Search for the cell housing the specified text and yield its (X, Y) center coordinate. 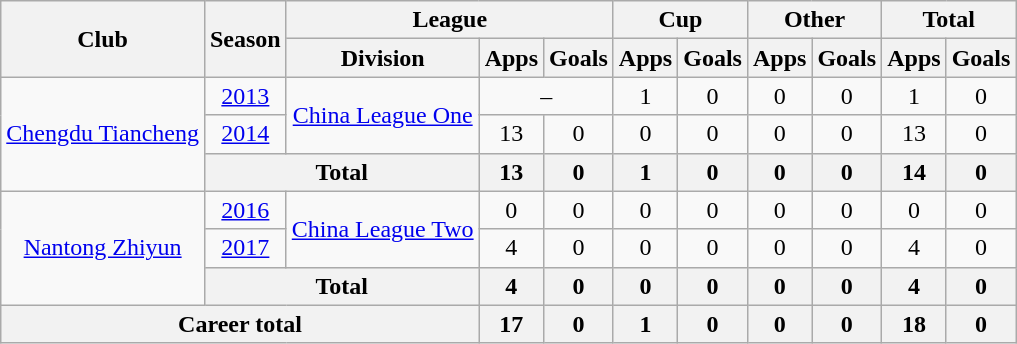
– (546, 96)
Other (814, 20)
14 (914, 172)
League (450, 20)
18 (914, 324)
Career total (240, 324)
2016 (245, 210)
Chengdu Tiancheng (103, 134)
Club (103, 39)
2014 (245, 134)
2017 (245, 248)
Division (382, 58)
Season (245, 39)
China League Two (382, 229)
Nantong Zhiyun (103, 248)
17 (511, 324)
2013 (245, 96)
Cup (680, 20)
China League One (382, 115)
